Capture the cell that displays the provided text and extract its (X, Y) central coordinate. 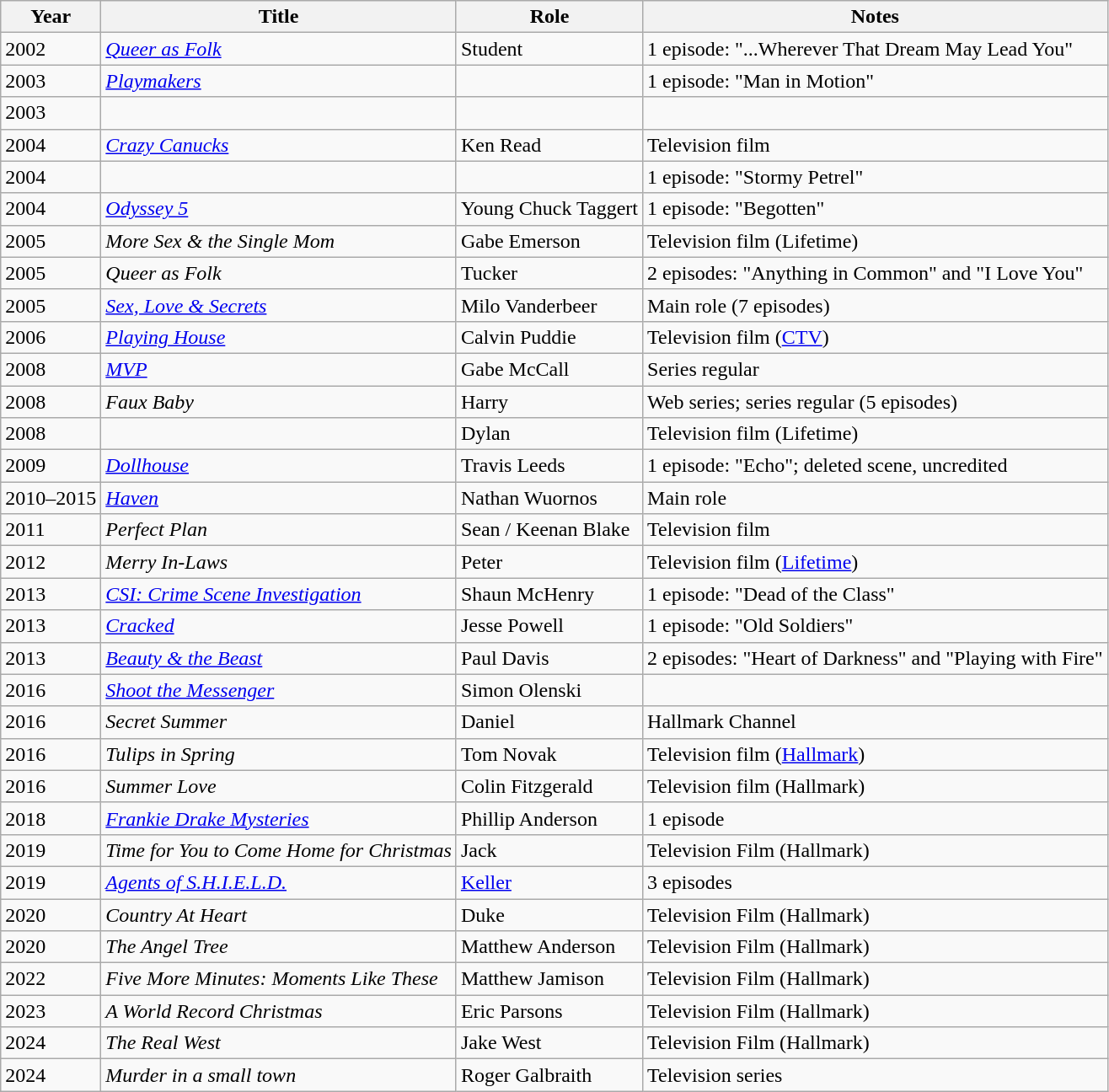
1 episode: "Stormy Petrel" (875, 177)
Colin Fitzgerald (549, 786)
1 episode: "Echo"; deleted scene, uncredited (875, 466)
Television series (875, 1075)
Series regular (875, 369)
Gabe Emerson (549, 241)
Gabe McCall (549, 369)
Matthew Jamison (549, 979)
Tulips in Spring (279, 754)
Agents of S.H.I.E.L.D. (279, 882)
2006 (51, 337)
2009 (51, 466)
Frankie Drake Mysteries (279, 818)
Role (549, 17)
Duke (549, 914)
Web series; series regular (5 episodes) (875, 402)
Paul Davis (549, 658)
Faux Baby (279, 402)
Student (549, 49)
Phillip Anderson (549, 818)
Odyssey 5 (279, 209)
Harry (549, 402)
Dollhouse (279, 466)
Young Chuck Taggert (549, 209)
Time for You to Come Home for Christmas (279, 850)
Hallmark Channel (875, 722)
Cracked (279, 626)
Secret Summer (279, 722)
Jake West (549, 1043)
2012 (51, 562)
2023 (51, 1011)
1 episode: "Begotten" (875, 209)
Sex, Love & Secrets (279, 305)
Sean / Keenan Blake (549, 530)
2022 (51, 979)
Milo Vanderbeer (549, 305)
2010–2015 (51, 498)
More Sex & the Single Mom (279, 241)
Main role (875, 498)
Jesse Powell (549, 626)
3 episodes (875, 882)
Summer Love (279, 786)
1 episode: "Man in Motion" (875, 81)
Notes (875, 17)
Playmakers (279, 81)
2 episodes: "Anything in Common" and "I Love You" (875, 273)
Shoot the Messenger (279, 690)
Dylan (549, 434)
Beauty & the Beast (279, 658)
1 episode (875, 818)
Calvin Puddie (549, 337)
CSI: Crime Scene Investigation (279, 594)
Tucker (549, 273)
Daniel (549, 722)
Five More Minutes: Moments Like These (279, 979)
Roger Galbraith (549, 1075)
2018 (51, 818)
2011 (51, 530)
2002 (51, 49)
Year (51, 17)
Eric Parsons (549, 1011)
Perfect Plan (279, 530)
Keller (549, 882)
Main role (7 episodes) (875, 305)
Playing House (279, 337)
Travis Leeds (549, 466)
1 episode: "Dead of the Class" (875, 594)
Matthew Anderson (549, 947)
1 episode: "Old Soldiers" (875, 626)
Nathan Wuornos (549, 498)
MVP (279, 369)
The Angel Tree (279, 947)
Tom Novak (549, 754)
A World Record Christmas (279, 1011)
Peter (549, 562)
The Real West (279, 1043)
Shaun McHenry (549, 594)
Country At Heart (279, 914)
Simon Olenski (549, 690)
2 episodes: "Heart of Darkness" and "Playing with Fire" (875, 658)
Haven (279, 498)
Merry In-Laws (279, 562)
Title (279, 17)
Ken Read (549, 145)
Jack (549, 850)
Television film (CTV) (875, 337)
Crazy Canucks (279, 145)
Murder in a small town (279, 1075)
1 episode: "...Wherever That Dream May Lead You" (875, 49)
